Output the [x, y] coordinate of the center of the cell containing the given text.  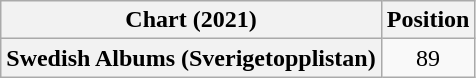
Position [428, 20]
89 [428, 58]
Swedish Albums (Sverigetopplistan) [191, 58]
Chart (2021) [191, 20]
